Pinpoint the cell where the given text exists, returning its [x, y] midpoint coordinate. 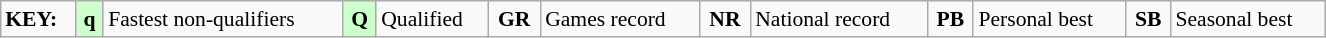
NR [725, 19]
KEY: [38, 19]
Fastest non-qualifiers [223, 19]
Personal best [1049, 19]
Seasonal best [1248, 19]
Qualified [432, 19]
Q [360, 19]
Games record [620, 19]
SB [1148, 19]
PB [950, 19]
GR [514, 19]
National record [838, 19]
q [90, 19]
